Search for the cell housing the specified text and yield its (X, Y) center coordinate. 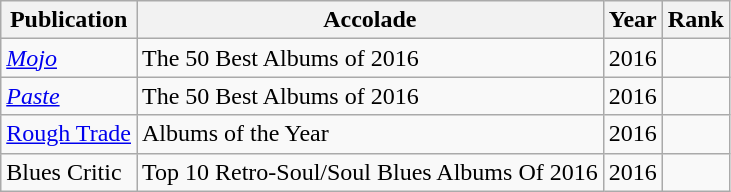
Mojo (69, 58)
Blues Critic (69, 172)
Year (632, 20)
Top 10 Retro-Soul/Soul Blues Albums Of 2016 (370, 172)
Albums of the Year (370, 134)
Rank (696, 20)
Rough Trade (69, 134)
Publication (69, 20)
Accolade (370, 20)
Paste (69, 96)
